For the text-containing cell, return its midpoint in [x, y] coordinate format. 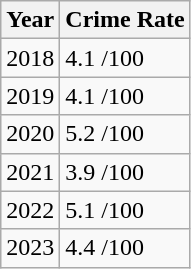
2021 [30, 172]
2018 [30, 58]
2019 [30, 96]
4.4 /100 [125, 248]
2023 [30, 248]
2020 [30, 134]
5.1 /100 [125, 210]
Year [30, 20]
3.9 /100 [125, 172]
2022 [30, 210]
5.2 /100 [125, 134]
Crime Rate [125, 20]
